Search for the cell housing the specified text and yield its (x, y) center coordinate. 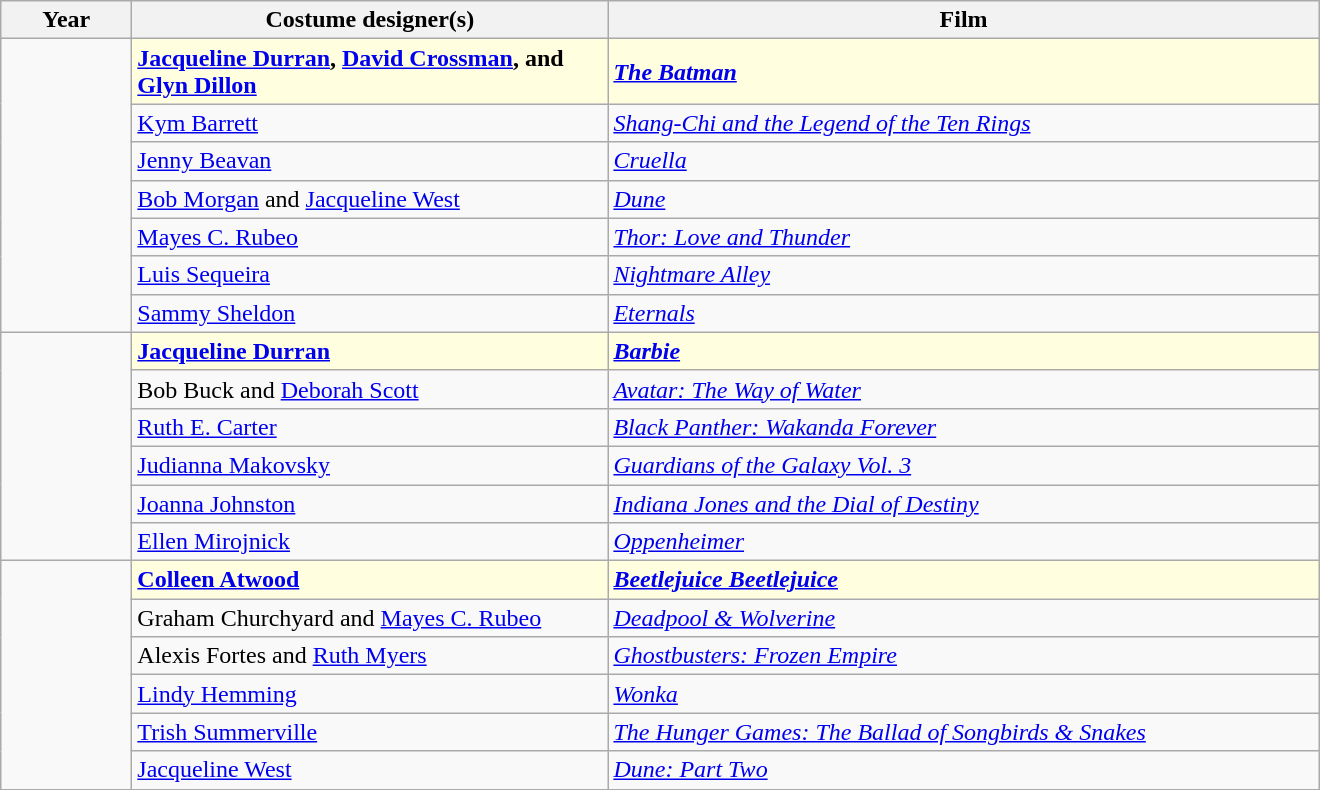
Joanna Johnston (370, 503)
Sammy Sheldon (370, 313)
Indiana Jones and the Dial of Destiny (964, 503)
Mayes C. Rubeo (370, 237)
Deadpool & Wolverine (964, 618)
Jacqueline Durran, David Crossman, and Glyn Dillon (370, 72)
Dune (964, 199)
Nightmare Alley (964, 275)
Graham Churchyard and Mayes C. Rubeo (370, 618)
Ellen Mirojnick (370, 542)
Jacqueline Durran (370, 351)
Ghostbusters: Frozen Empire (964, 656)
Wonka (964, 694)
Alexis Fortes and Ruth Myers (370, 656)
Kym Barrett (370, 123)
Oppenheimer (964, 542)
Costume designer(s) (370, 20)
Ruth E. Carter (370, 427)
Beetlejuice Beetlejuice (964, 580)
Colleen Atwood (370, 580)
Trish Summerville (370, 732)
Guardians of the Galaxy Vol. 3 (964, 465)
Avatar: The Way of Water (964, 389)
Jacqueline West (370, 770)
Bob Buck and Deborah Scott (370, 389)
Lindy Hemming (370, 694)
Black Panther: Wakanda Forever (964, 427)
Jenny Beavan (370, 161)
The Hunger Games: The Ballad of Songbirds & Snakes (964, 732)
Film (964, 20)
Dune: Part Two (964, 770)
Thor: Love and Thunder (964, 237)
Year (66, 20)
Luis Sequeira (370, 275)
Cruella (964, 161)
Eternals (964, 313)
Bob Morgan and Jacqueline West (370, 199)
Judianna Makovsky (370, 465)
Barbie (964, 351)
Shang-Chi and the Legend of the Ten Rings (964, 123)
The Batman (964, 72)
